Output the (X, Y) coordinate of the center of the cell containing the given text.  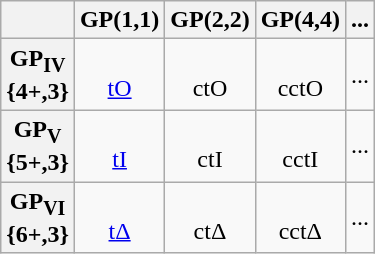
GP(1,1) (119, 20)
cctI (300, 146)
GPIV{4+,3} (38, 74)
ctI (210, 146)
cctO (300, 74)
cctΔ (300, 218)
tI (119, 146)
ctΔ (210, 218)
GP(4,4) (300, 20)
tO (119, 74)
tΔ (119, 218)
ctO (210, 74)
GPV{5+,3} (38, 146)
GPVI{6+,3} (38, 218)
GP(2,2) (210, 20)
